Search for the cell housing the specified text and yield its (X, Y) center coordinate. 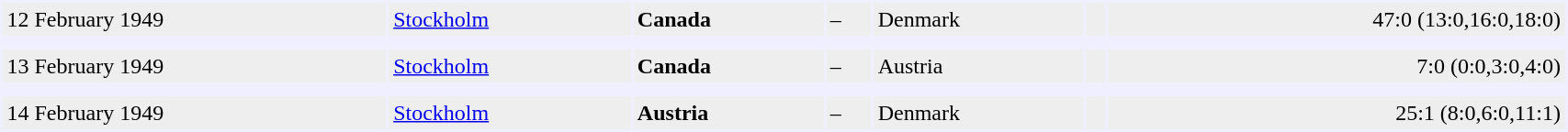
47:0 (13:0,16:0,18:0) (1337, 19)
7:0 (0:0,3:0,4:0) (1337, 66)
25:1 (8:0,6:0,11:1) (1337, 113)
14 February 1949 (195, 113)
13 February 1949 (195, 66)
12 February 1949 (195, 19)
